Return the [x, y] coordinate for the center point of the cell that contains the specified text.  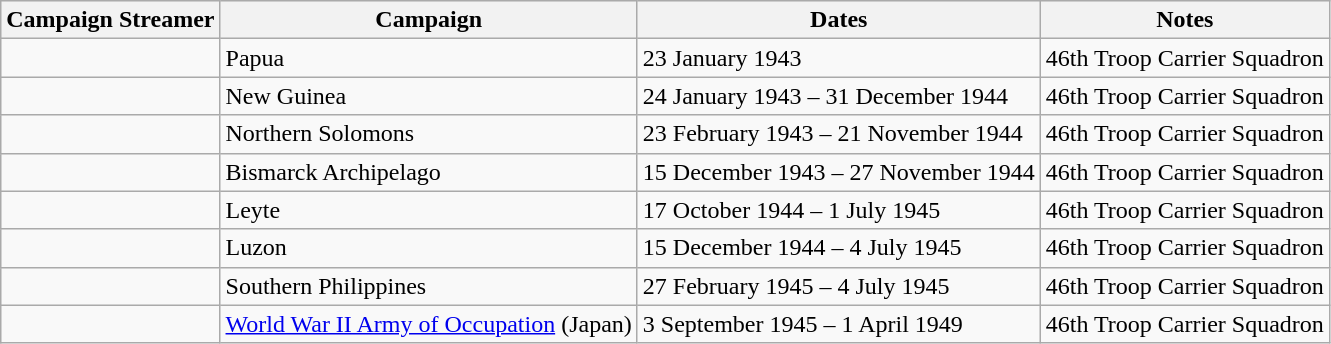
24 January 1943 – 31 December 1944 [838, 96]
23 January 1943 [838, 58]
15 December 1943 – 27 November 1944 [838, 172]
23 February 1943 – 21 November 1944 [838, 134]
15 December 1944 – 4 July 1945 [838, 248]
Campaign [428, 20]
Southern Philippines [428, 286]
17 October 1944 – 1 July 1945 [838, 210]
Northern Solomons [428, 134]
Bismarck Archipelago [428, 172]
Luzon [428, 248]
Leyte [428, 210]
Dates [838, 20]
Papua [428, 58]
World War II Army of Occupation (Japan) [428, 324]
3 September 1945 – 1 April 1949 [838, 324]
New Guinea [428, 96]
Notes [1184, 20]
27 February 1945 – 4 July 1945 [838, 286]
Campaign Streamer [110, 20]
